Determine the [x, y] coordinate at the center of the cell enclosing the given text.  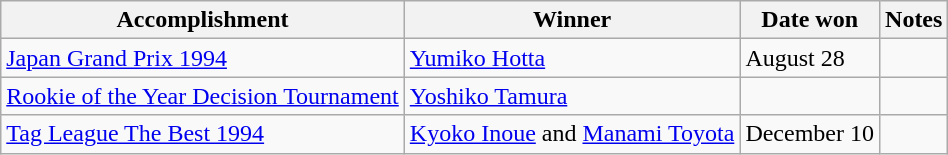
Notes [914, 20]
Rookie of the Year Decision Tournament [203, 96]
Kyoko Inoue and Manami Toyota [572, 134]
August 28 [810, 58]
December 10 [810, 134]
Date won [810, 20]
Accomplishment [203, 20]
Yumiko Hotta [572, 58]
Yoshiko Tamura [572, 96]
Winner [572, 20]
Japan Grand Prix 1994 [203, 58]
Tag League The Best 1994 [203, 134]
